Output the [X, Y] coordinate of the center of the cell containing the given text.  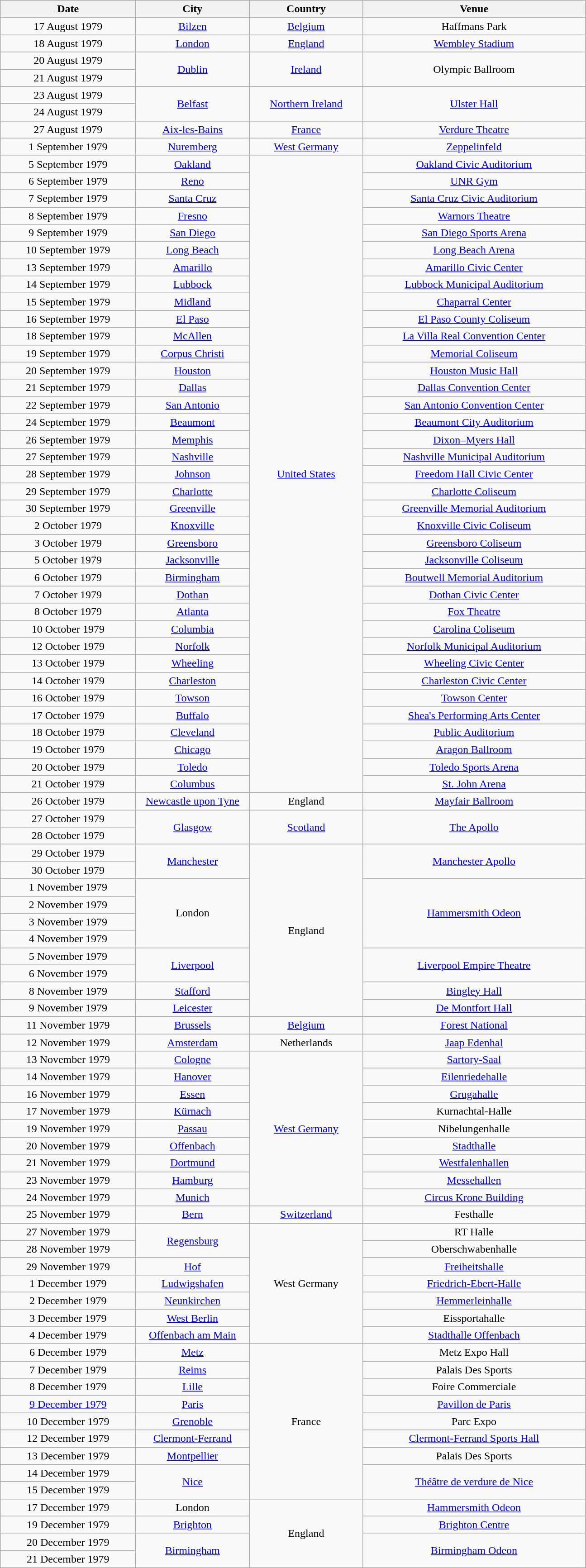
21 August 1979 [68, 78]
Fox Theatre [474, 612]
Hamburg [193, 1180]
Chicago [193, 749]
3 October 1979 [68, 543]
Dallas [193, 388]
4 November 1979 [68, 939]
14 September 1979 [68, 285]
5 September 1979 [68, 164]
13 November 1979 [68, 1060]
San Antonio Convention Center [474, 405]
Knoxville Civic Coliseum [474, 526]
28 September 1979 [68, 474]
Chaparral Center [474, 302]
Lubbock Municipal Auditorium [474, 285]
Atlanta [193, 612]
10 December 1979 [68, 1421]
3 November 1979 [68, 922]
Shea's Performing Arts Center [474, 715]
Hemmerleinhalle [474, 1301]
West Berlin [193, 1318]
Dothan Civic Center [474, 595]
17 December 1979 [68, 1507]
San Diego Sports Arena [474, 233]
Houston Music Hall [474, 371]
Dothan [193, 595]
Paris [193, 1404]
Hanover [193, 1077]
8 October 1979 [68, 612]
Netherlands [306, 1042]
Nice [193, 1482]
Dublin [193, 69]
Zeppelinfeld [474, 147]
Newcastle upon Tyne [193, 801]
Kürnach [193, 1111]
16 November 1979 [68, 1094]
Ludwigshafen [193, 1283]
5 October 1979 [68, 560]
Nuremberg [193, 147]
Bingley Hall [474, 991]
30 September 1979 [68, 509]
Midland [193, 302]
8 December 1979 [68, 1387]
15 December 1979 [68, 1490]
3 December 1979 [68, 1318]
La Villa Real Convention Center [474, 336]
Dallas Convention Center [474, 388]
20 November 1979 [68, 1146]
Sartory-Saal [474, 1060]
Jaap Edenhal [474, 1042]
Country [306, 9]
Amarillo Civic Center [474, 267]
Parc Expo [474, 1421]
Olympic Ballroom [474, 69]
Ulster Hall [474, 104]
Long Beach [193, 250]
17 November 1979 [68, 1111]
27 October 1979 [68, 819]
Regensburg [193, 1240]
23 November 1979 [68, 1180]
7 December 1979 [68, 1370]
1 November 1979 [68, 887]
Warnors Theatre [474, 216]
Metz Expo Hall [474, 1353]
Brighton Centre [474, 1525]
Santa Cruz [193, 198]
Eissportahalle [474, 1318]
19 November 1979 [68, 1129]
Messehallen [474, 1180]
2 December 1979 [68, 1301]
Jacksonville Coliseum [474, 560]
The Apollo [474, 827]
Dortmund [193, 1163]
7 September 1979 [68, 198]
18 August 1979 [68, 43]
21 December 1979 [68, 1559]
9 December 1979 [68, 1404]
Date [68, 9]
Verdure Theatre [474, 129]
Santa Cruz Civic Auditorium [474, 198]
20 December 1979 [68, 1542]
13 October 1979 [68, 663]
29 October 1979 [68, 853]
Manchester [193, 862]
Essen [193, 1094]
4 December 1979 [68, 1335]
12 December 1979 [68, 1439]
Offenbach [193, 1146]
Lille [193, 1387]
Venue [474, 9]
Friedrich-Ebert-Halle [474, 1283]
1 September 1979 [68, 147]
Kurnachtal-Halle [474, 1111]
22 September 1979 [68, 405]
Forest National [474, 1025]
Charlotte [193, 491]
14 October 1979 [68, 681]
21 October 1979 [68, 784]
1 December 1979 [68, 1283]
Johnson [193, 474]
Charleston Civic Center [474, 681]
Lubbock [193, 285]
Passau [193, 1129]
Wheeling Civic Center [474, 663]
2 November 1979 [68, 905]
San Antonio [193, 405]
Liverpool Empire Theatre [474, 965]
Nashville Municipal Auditorium [474, 457]
Toledo Sports Arena [474, 767]
29 September 1979 [68, 491]
6 October 1979 [68, 577]
Switzerland [306, 1215]
Cologne [193, 1060]
Houston [193, 371]
Offenbach am Main [193, 1335]
26 October 1979 [68, 801]
St. John Arena [474, 784]
Oakland Civic Auditorium [474, 164]
Norfolk [193, 646]
Brussels [193, 1025]
Belfast [193, 104]
Oberschwabenhalle [474, 1249]
23 August 1979 [68, 95]
Metz [193, 1353]
Freiheitshalle [474, 1266]
Neunkirchen [193, 1301]
Stafford [193, 991]
Dixon–Myers Hall [474, 439]
Greenville Memorial Auditorium [474, 509]
Toledo [193, 767]
Fresno [193, 216]
RT Halle [474, 1232]
24 November 1979 [68, 1197]
Greensboro Coliseum [474, 543]
24 September 1979 [68, 422]
United States [306, 474]
Stadthalle [474, 1146]
Aix-les-Bains [193, 129]
Festhalle [474, 1215]
27 November 1979 [68, 1232]
12 November 1979 [68, 1042]
25 November 1979 [68, 1215]
Public Auditorium [474, 732]
Nibelungenhalle [474, 1129]
Wembley Stadium [474, 43]
Memorial Coliseum [474, 353]
Haffmans Park [474, 26]
18 September 1979 [68, 336]
Corpus Christi [193, 353]
Munich [193, 1197]
Aragon Ballroom [474, 749]
Reims [193, 1370]
10 September 1979 [68, 250]
9 September 1979 [68, 233]
Stadthalle Offenbach [474, 1335]
Buffalo [193, 715]
6 December 1979 [68, 1353]
Montpellier [193, 1456]
Liverpool [193, 965]
Charleston [193, 681]
Reno [193, 181]
20 September 1979 [68, 371]
Boutwell Memorial Auditorium [474, 577]
Cleveland [193, 732]
19 October 1979 [68, 749]
30 October 1979 [68, 870]
Bern [193, 1215]
17 October 1979 [68, 715]
16 September 1979 [68, 319]
Grenoble [193, 1421]
Memphis [193, 439]
5 November 1979 [68, 956]
20 October 1979 [68, 767]
Columbia [193, 629]
16 October 1979 [68, 698]
Wheeling [193, 663]
City [193, 9]
Towson Center [474, 698]
Beaumont [193, 422]
18 October 1979 [68, 732]
17 August 1979 [68, 26]
Ireland [306, 69]
Charlotte Coliseum [474, 491]
7 October 1979 [68, 595]
Columbus [193, 784]
6 November 1979 [68, 973]
20 August 1979 [68, 61]
Carolina Coliseum [474, 629]
De Montfort Hall [474, 1008]
14 November 1979 [68, 1077]
9 November 1979 [68, 1008]
Beaumont City Auditorium [474, 422]
McAllen [193, 336]
Brighton [193, 1525]
Mayfair Ballroom [474, 801]
Foire Commerciale [474, 1387]
24 August 1979 [68, 112]
El Paso County Coliseum [474, 319]
Westfalenhallen [474, 1163]
19 September 1979 [68, 353]
28 October 1979 [68, 836]
Freedom Hall Civic Center [474, 474]
Scotland [306, 827]
Greenville [193, 509]
2 October 1979 [68, 526]
15 September 1979 [68, 302]
Circus Krone Building [474, 1197]
Nashville [193, 457]
8 September 1979 [68, 216]
10 October 1979 [68, 629]
27 September 1979 [68, 457]
Pavillon de Paris [474, 1404]
6 September 1979 [68, 181]
Oakland [193, 164]
Amarillo [193, 267]
Birmingham Odeon [474, 1550]
El Paso [193, 319]
Amsterdam [193, 1042]
Théâtre de verdure de Nice [474, 1482]
29 November 1979 [68, 1266]
Knoxville [193, 526]
28 November 1979 [68, 1249]
13 September 1979 [68, 267]
Hof [193, 1266]
14 December 1979 [68, 1473]
Clermont-Ferrand Sports Hall [474, 1439]
San Diego [193, 233]
Grugahalle [474, 1094]
21 September 1979 [68, 388]
8 November 1979 [68, 991]
Manchester Apollo [474, 862]
27 August 1979 [68, 129]
Glasgow [193, 827]
Clermont-Ferrand [193, 1439]
21 November 1979 [68, 1163]
Long Beach Arena [474, 250]
Northern Ireland [306, 104]
26 September 1979 [68, 439]
13 December 1979 [68, 1456]
19 December 1979 [68, 1525]
Leicester [193, 1008]
Towson [193, 698]
Jacksonville [193, 560]
11 November 1979 [68, 1025]
Bilzen [193, 26]
Eilenriedehalle [474, 1077]
UNR Gym [474, 181]
Greensboro [193, 543]
12 October 1979 [68, 646]
Norfolk Municipal Auditorium [474, 646]
